From the cell containing the given text, extract its center point as [X, Y] coordinate. 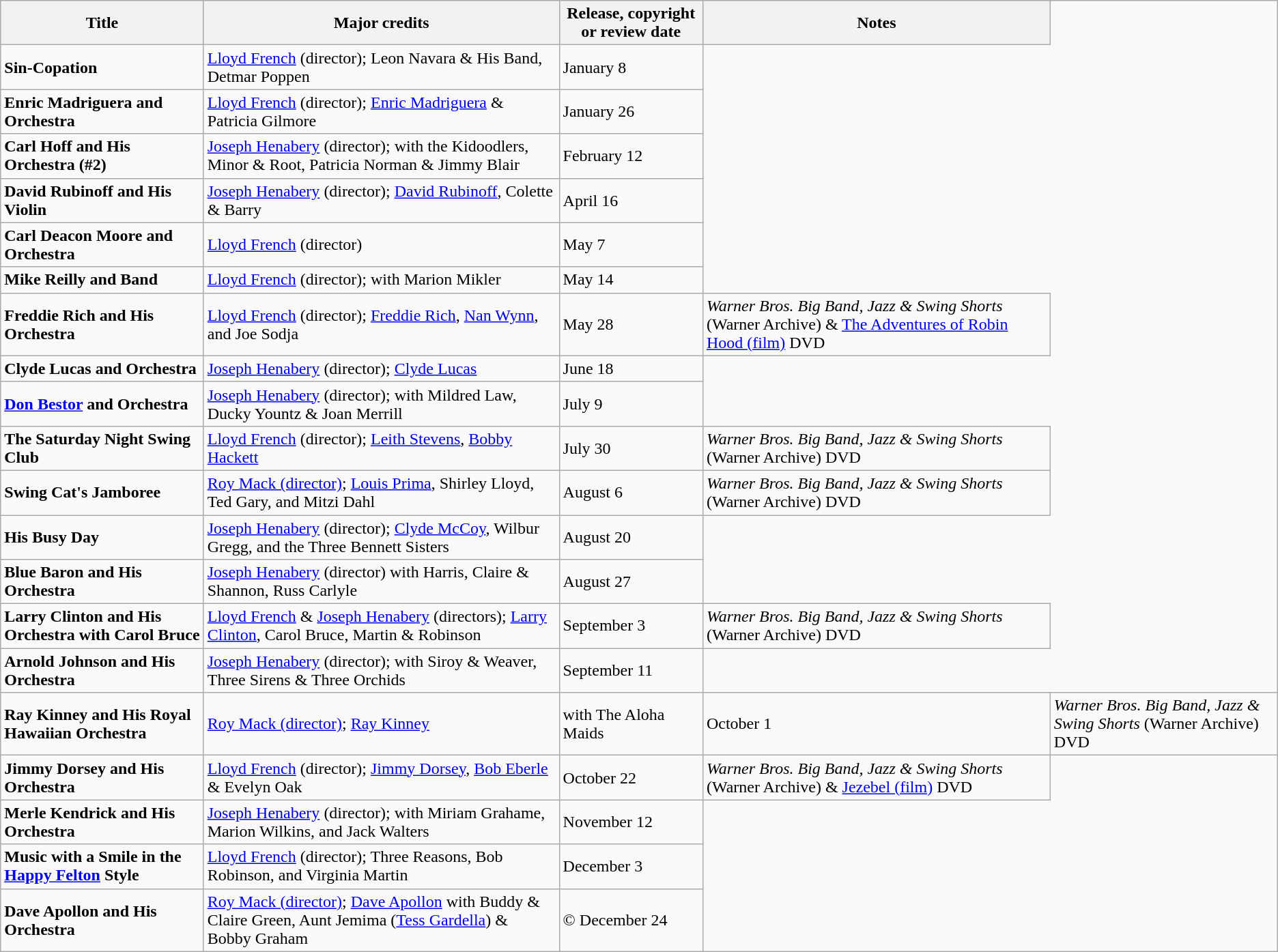
May 14 [631, 280]
Sin-Copation [102, 67]
David Rubinoff and His Violin [102, 201]
with The Aloha Maids [631, 724]
May 28 [631, 324]
December 3 [631, 867]
Lloyd French & Joseph Henabery (directors); Larry Clinton, Carol Bruce, Martin & Robinson [381, 626]
Enric Madriguera and Orchestra [102, 112]
January 26 [631, 112]
Joseph Henabery (director); David Rubinoff, Colette & Barry [381, 201]
September 11 [631, 670]
His Busy Day [102, 536]
Arnold Johnson and His Orchestra [102, 670]
© December 24 [631, 920]
February 12 [631, 156]
Lloyd French (director); with Marion Mikler [381, 280]
Swing Cat's Jamboree [102, 493]
Lloyd French (director); Leith Stevens, Bobby Hackett [381, 448]
September 3 [631, 626]
Roy Mack (director); Ray Kinney [381, 724]
The Saturday Night Swing Club [102, 448]
Dave Apollon and His Orchestra [102, 920]
Lloyd French (director); Freddie Rich, Nan Wynn, and Joe Sodja [381, 324]
Major credits [381, 23]
Lloyd French (director); Leon Navara & His Band, Detmar Poppen [381, 67]
Don Bestor and Orchestra [102, 404]
Blue Baron and His Orchestra [102, 581]
Joseph Henabery (director) with Harris, Claire & Shannon, Russ Carlyle [381, 581]
July 9 [631, 404]
Lloyd French (director); Jimmy Dorsey, Bob Eberle & Evelyn Oak [381, 778]
May 7 [631, 244]
January 8 [631, 67]
August 20 [631, 536]
Merle Kendrick and His Orchestra [102, 822]
Release, copyright or review date [631, 23]
July 30 [631, 448]
November 12 [631, 822]
Joseph Henabery (director); with the Kidoodlers, Minor & Root, Patricia Norman & Jimmy Blair [381, 156]
Joseph Henabery (director); with Mildred Law, Ducky Yountz & Joan Merrill [381, 404]
Title [102, 23]
Notes [877, 23]
Warner Bros. Big Band, Jazz & Swing Shorts (Warner Archive) & Jezebel (film) DVD [877, 778]
August 6 [631, 493]
October 22 [631, 778]
Clyde Lucas and Orchestra [102, 369]
Joseph Henabery (director); Clyde McCoy, Wilbur Gregg, and the Three Bennett Sisters [381, 536]
Lloyd French (director); Enric Madriguera & Patricia Gilmore [381, 112]
Mike Reilly and Band [102, 280]
Carl Hoff and His Orchestra (#2) [102, 156]
Music with a Smile in the Happy Felton Style [102, 867]
October 1 [877, 724]
Ray Kinney and His Royal Hawaiian Orchestra [102, 724]
Freddie Rich and His Orchestra [102, 324]
Roy Mack (director); Louis Prima, Shirley Lloyd, Ted Gary, and Mitzi Dahl [381, 493]
April 16 [631, 201]
Lloyd French (director); Three Reasons, Bob Robinson, and Virginia Martin [381, 867]
Lloyd French (director) [381, 244]
Larry Clinton and His Orchestra with Carol Bruce [102, 626]
August 27 [631, 581]
Roy Mack (director); Dave Apollon with Buddy & Claire Green, Aunt Jemima (Tess Gardella) & Bobby Graham [381, 920]
Carl Deacon Moore and Orchestra [102, 244]
Jimmy Dorsey and His Orchestra [102, 778]
June 18 [631, 369]
Joseph Henabery (director); Clyde Lucas [381, 369]
Joseph Henabery (director); with Miriam Grahame, Marion Wilkins, and Jack Walters [381, 822]
Joseph Henabery (director); with Siroy & Weaver, Three Sirens & Three Orchids [381, 670]
Warner Bros. Big Band, Jazz & Swing Shorts (Warner Archive) & The Adventures of Robin Hood (film) DVD [877, 324]
